Search for the cell housing the specified text and yield its [X, Y] center coordinate. 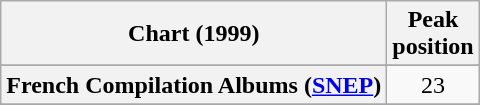
Chart (1999) [194, 34]
Peak position [433, 34]
23 [433, 85]
French Compilation Albums (SNEP) [194, 85]
